For the text-containing cell, return its midpoint in (x, y) coordinate format. 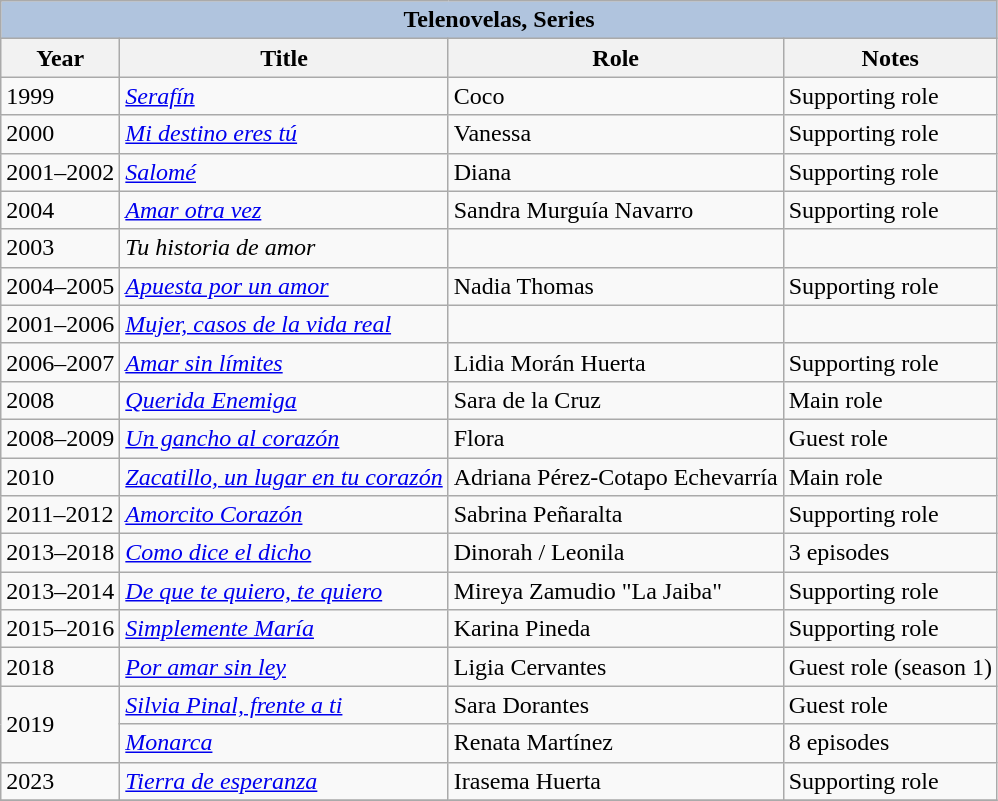
2004–2005 (60, 286)
2018 (60, 667)
Tierra de esperanza (284, 781)
2011–2012 (60, 515)
Dinorah / Leonila (616, 553)
Apuesta por un amor (284, 286)
Mujer, casos de la vida real (284, 324)
Guest role (season 1) (890, 667)
Amar sin límites (284, 362)
Amorcito Corazón (284, 515)
Nadia Thomas (616, 286)
Adriana Pérez-Cotapo Echevarría (616, 477)
Silvia Pinal, frente a ti (284, 705)
Title (284, 58)
3 episodes (890, 553)
De que te quiero, te quiero (284, 591)
Renata Martínez (616, 743)
Sara Dorantes (616, 705)
2019 (60, 724)
Coco (616, 96)
2023 (60, 781)
2010 (60, 477)
Zacatillo, un lugar en tu corazón (284, 477)
2001–2002 (60, 172)
Ligia Cervantes (616, 667)
Como dice el dicho (284, 553)
Irasema Huerta (616, 781)
Karina Pineda (616, 629)
2006–2007 (60, 362)
2001–2006 (60, 324)
Sara de la Cruz (616, 400)
Serafín (284, 96)
Vanessa (616, 134)
Year (60, 58)
Telenovelas, Series (500, 20)
Mi destino eres tú (284, 134)
Un gancho al corazón (284, 438)
Amar otra vez (284, 210)
2015–2016 (60, 629)
2003 (60, 248)
Flora (616, 438)
2000 (60, 134)
2004 (60, 210)
Simplemente María (284, 629)
Sandra Murguía Navarro (616, 210)
2013–2018 (60, 553)
Querida Enemiga (284, 400)
Notes (890, 58)
2008 (60, 400)
2013–2014 (60, 591)
1999 (60, 96)
Mireya Zamudio "La Jaiba" (616, 591)
2008–2009 (60, 438)
Tu historia de amor (284, 248)
Lidia Morán Huerta (616, 362)
Diana (616, 172)
Sabrina Peñaralta (616, 515)
Salomé (284, 172)
8 episodes (890, 743)
Por amar sin ley (284, 667)
Role (616, 58)
Monarca (284, 743)
